Return (X, Y) of the center of cell containing provided text 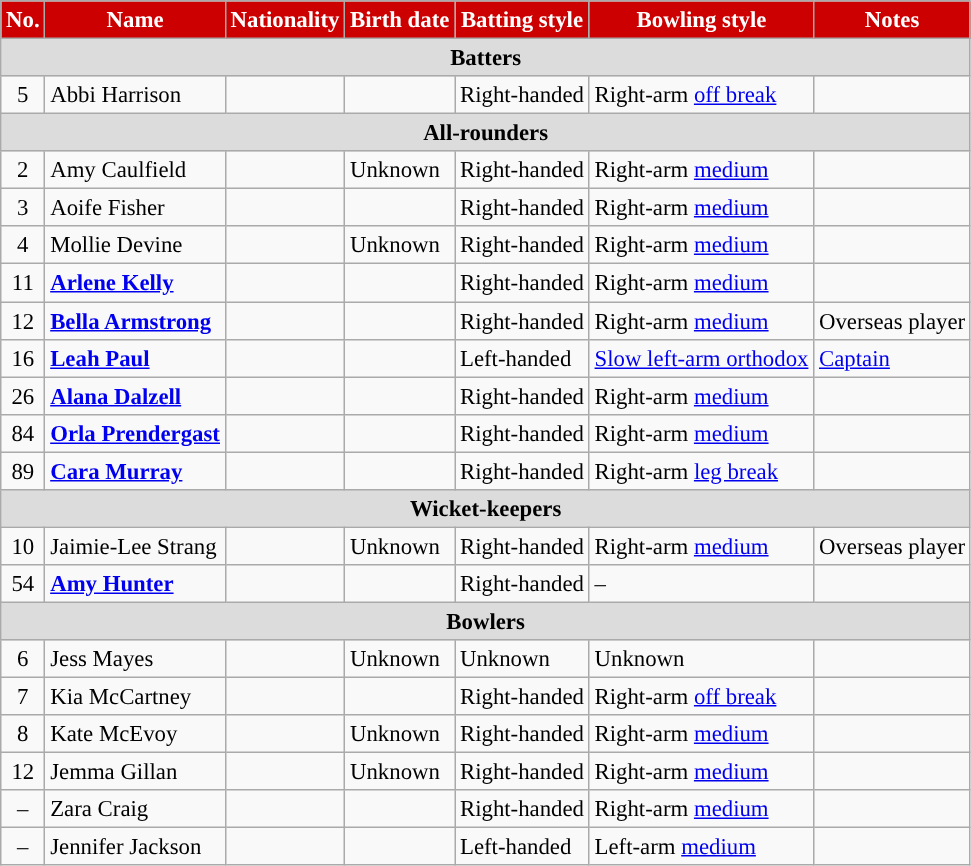
Cara Murray (135, 471)
Left-arm medium (701, 847)
Batting style (522, 20)
89 (23, 471)
8 (23, 734)
Kate McEvoy (135, 734)
Slow left-arm orthodox (701, 358)
84 (23, 433)
Alana Dalzell (135, 396)
Birth date (400, 20)
Bella Armstrong (135, 321)
Batters (486, 58)
Nationality (284, 20)
Notes (892, 20)
Leah Paul (135, 358)
2 (23, 170)
Jess Mayes (135, 659)
4 (23, 245)
Bowlers (486, 621)
11 (23, 283)
Jennifer Jackson (135, 847)
Right-arm leg break (701, 471)
Wicket-keepers (486, 509)
Orla Prendergast (135, 433)
7 (23, 697)
Arlene Kelly (135, 283)
Jemma Gillan (135, 772)
Zara Craig (135, 809)
5 (23, 95)
Jaimie-Lee Strang (135, 546)
Bowling style (701, 20)
Captain (892, 358)
Amy Hunter (135, 584)
Name (135, 20)
Aoife Fisher (135, 208)
16 (23, 358)
6 (23, 659)
26 (23, 396)
All-rounders (486, 133)
Mollie Devine (135, 245)
Kia McCartney (135, 697)
Amy Caulfield (135, 170)
10 (23, 546)
54 (23, 584)
3 (23, 208)
Abbi Harrison (135, 95)
No. (23, 20)
